Determine the (X, Y) coordinate at the center of the cell enclosing the given text.  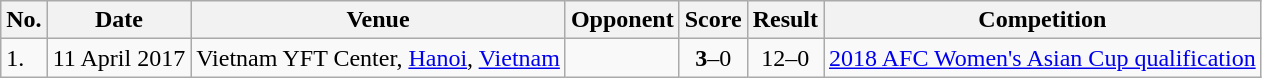
3–0 (713, 58)
Vietnam YFT Center, Hanoi, Vietnam (378, 58)
Score (713, 20)
12–0 (785, 58)
Opponent (622, 20)
No. (24, 20)
2018 AFC Women's Asian Cup qualification (1043, 58)
Result (785, 20)
11 April 2017 (119, 58)
1. (24, 58)
Competition (1043, 20)
Date (119, 20)
Venue (378, 20)
